Detect which cell encompasses the target text, then output its (x, y) center coordinate. 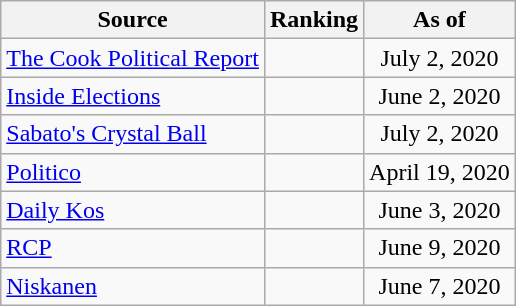
As of (440, 20)
June 9, 2020 (440, 248)
Politico (133, 172)
Source (133, 20)
June 2, 2020 (440, 96)
April 19, 2020 (440, 172)
June 7, 2020 (440, 286)
Daily Kos (133, 210)
Ranking (314, 20)
Inside Elections (133, 96)
Sabato's Crystal Ball (133, 134)
The Cook Political Report (133, 58)
Niskanen (133, 286)
RCP (133, 248)
June 3, 2020 (440, 210)
